Extract the (x, y) coordinate from the center of the cell holding the provided text.  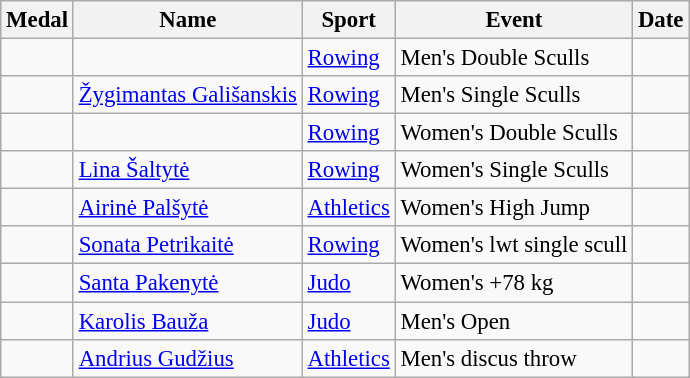
Women's Single Sculls (514, 170)
Men's Double Sculls (514, 58)
Event (514, 20)
Karolis Bauža (188, 321)
Andrius Gudžius (188, 358)
Žygimantas Gališanskis (188, 95)
Lina Šaltytė (188, 170)
Women's High Jump (514, 208)
Santa Pakenytė (188, 283)
Sport (348, 20)
Airinė Palšytė (188, 208)
Name (188, 20)
Men's discus throw (514, 358)
Sonata Petrikaitė (188, 245)
Women's +78 kg (514, 283)
Medal (38, 20)
Men's Single Sculls (514, 95)
Men's Open (514, 321)
Women's Double Sculls (514, 133)
Date (661, 20)
Women's lwt single scull (514, 245)
